Find where the given text appears and provide that cell's center as [X, Y] coordinate. 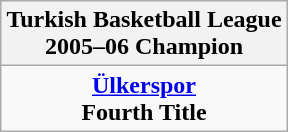
Ülkerspor Fourth Title [144, 98]
Turkish Basketball League 2005–06 Champion [144, 34]
